Locate the cell with the specified text and output its (X, Y) center coordinate. 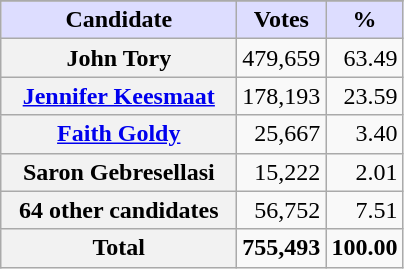
56,752 (282, 210)
100.00 (364, 248)
755,493 (282, 248)
Jennifer Keesmaat (119, 96)
2.01 (364, 172)
178,193 (282, 96)
7.51 (364, 210)
Votes (282, 20)
Candidate (119, 20)
Faith Goldy (119, 134)
Total (119, 248)
3.40 (364, 134)
63.49 (364, 58)
Saron Gebresellasi (119, 172)
15,222 (282, 172)
64 other candidates (119, 210)
John Tory (119, 58)
23.59 (364, 96)
25,667 (282, 134)
% (364, 20)
479,659 (282, 58)
